Scan for the cell matching the given text and deliver its [x, y] coordinate at center. 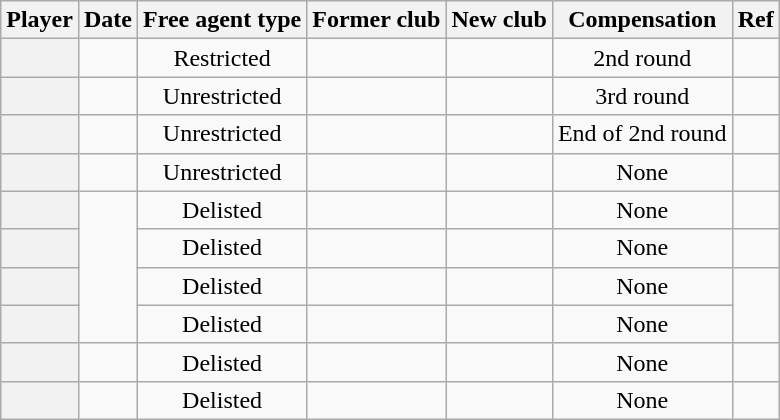
2nd round [642, 58]
New club [499, 20]
End of 2nd round [642, 134]
Restricted [222, 58]
Free agent type [222, 20]
Former club [376, 20]
Compensation [642, 20]
3rd round [642, 96]
Player [40, 20]
Date [108, 20]
Ref [756, 20]
